Search for the cell housing the specified text and yield its [X, Y] center coordinate. 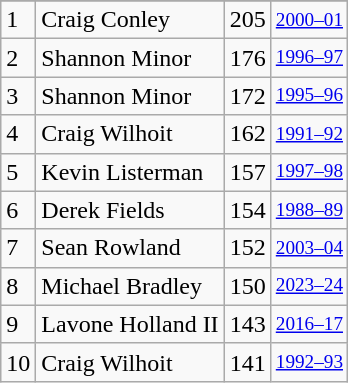
Derek Fields [130, 210]
150 [248, 286]
Craig Conley [130, 20]
10 [18, 362]
162 [248, 134]
2016–17 [309, 324]
Sean Rowland [130, 248]
1988–89 [309, 210]
1 [18, 20]
176 [248, 58]
172 [248, 96]
2000–01 [309, 20]
157 [248, 172]
143 [248, 324]
9 [18, 324]
Kevin Listerman [130, 172]
141 [248, 362]
152 [248, 248]
1992–93 [309, 362]
1996–97 [309, 58]
205 [248, 20]
8 [18, 286]
5 [18, 172]
Lavone Holland II [130, 324]
1995–96 [309, 96]
4 [18, 134]
6 [18, 210]
2003–04 [309, 248]
2 [18, 58]
154 [248, 210]
2023–24 [309, 286]
1991–92 [309, 134]
7 [18, 248]
1997–98 [309, 172]
Michael Bradley [130, 286]
3 [18, 96]
